Pinpoint the cell where the given text exists, returning its [X, Y] midpoint coordinate. 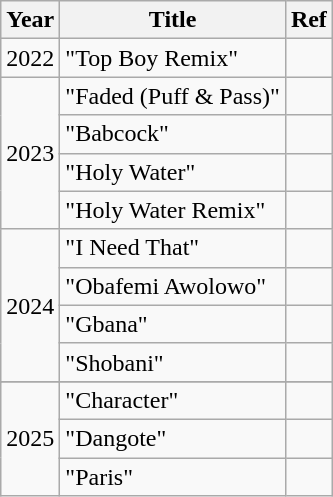
"I Need That" [173, 248]
"Gbana" [173, 324]
"Holy Water" [173, 172]
"Faded (Puff & Pass)" [173, 96]
2022 [30, 58]
"Top Boy Remix" [173, 58]
"Dangote" [173, 438]
Year [30, 20]
"Paris" [173, 477]
Ref [308, 20]
"Babcock" [173, 134]
Title [173, 20]
"Holy Water Remix" [173, 210]
2024 [30, 305]
"Shobani" [173, 362]
"Character" [173, 400]
"Obafemi Awolowo" [173, 286]
2025 [30, 438]
2023 [30, 153]
